Find where the given text appears and provide that cell's center as (X, Y) coordinate. 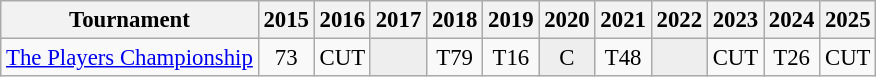
The Players Championship (130, 58)
T48 (623, 58)
73 (286, 58)
2018 (455, 20)
2022 (679, 20)
T16 (511, 58)
T26 (792, 58)
2025 (848, 20)
2023 (735, 20)
T79 (455, 58)
2020 (567, 20)
2021 (623, 20)
2024 (792, 20)
Tournament (130, 20)
2016 (342, 20)
2015 (286, 20)
2017 (398, 20)
C (567, 58)
2019 (511, 20)
